Identify which cell holds the provided text, then report its [x, y] central coordinate. 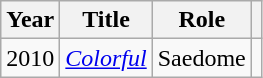
Colorful [106, 58]
Saedome [202, 58]
Year [30, 20]
2010 [30, 58]
Role [202, 20]
Title [106, 20]
